Scan for the cell matching the given text and deliver its (X, Y) coordinate at center. 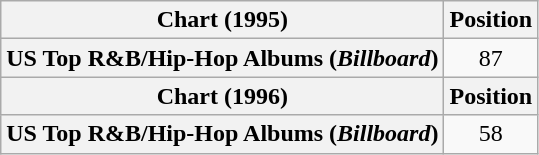
Chart (1995) (222, 20)
58 (491, 134)
87 (491, 58)
Chart (1996) (222, 96)
